Scan for the cell matching the given text and deliver its [X, Y] coordinate at center. 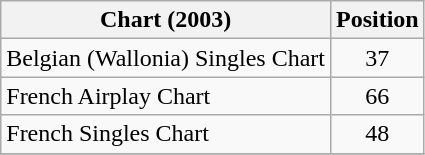
Belgian (Wallonia) Singles Chart [166, 58]
Position [377, 20]
48 [377, 134]
66 [377, 96]
37 [377, 58]
French Singles Chart [166, 134]
Chart (2003) [166, 20]
French Airplay Chart [166, 96]
